Extract the [X, Y] coordinate from the center of the cell holding the provided text.  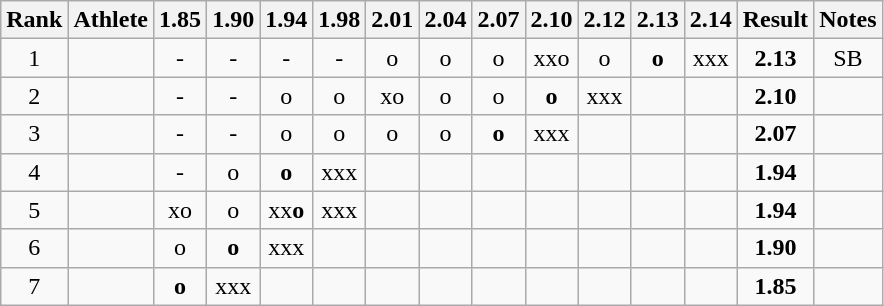
Notes [848, 20]
5 [34, 210]
2.04 [446, 20]
4 [34, 172]
1 [34, 58]
7 [34, 286]
SB [848, 58]
1.98 [340, 20]
2.14 [710, 20]
6 [34, 248]
3 [34, 134]
Athlete [111, 20]
2.01 [392, 20]
Result [775, 20]
2 [34, 96]
2.12 [604, 20]
Rank [34, 20]
